Identify which cell holds the provided text, then report its (X, Y) central coordinate. 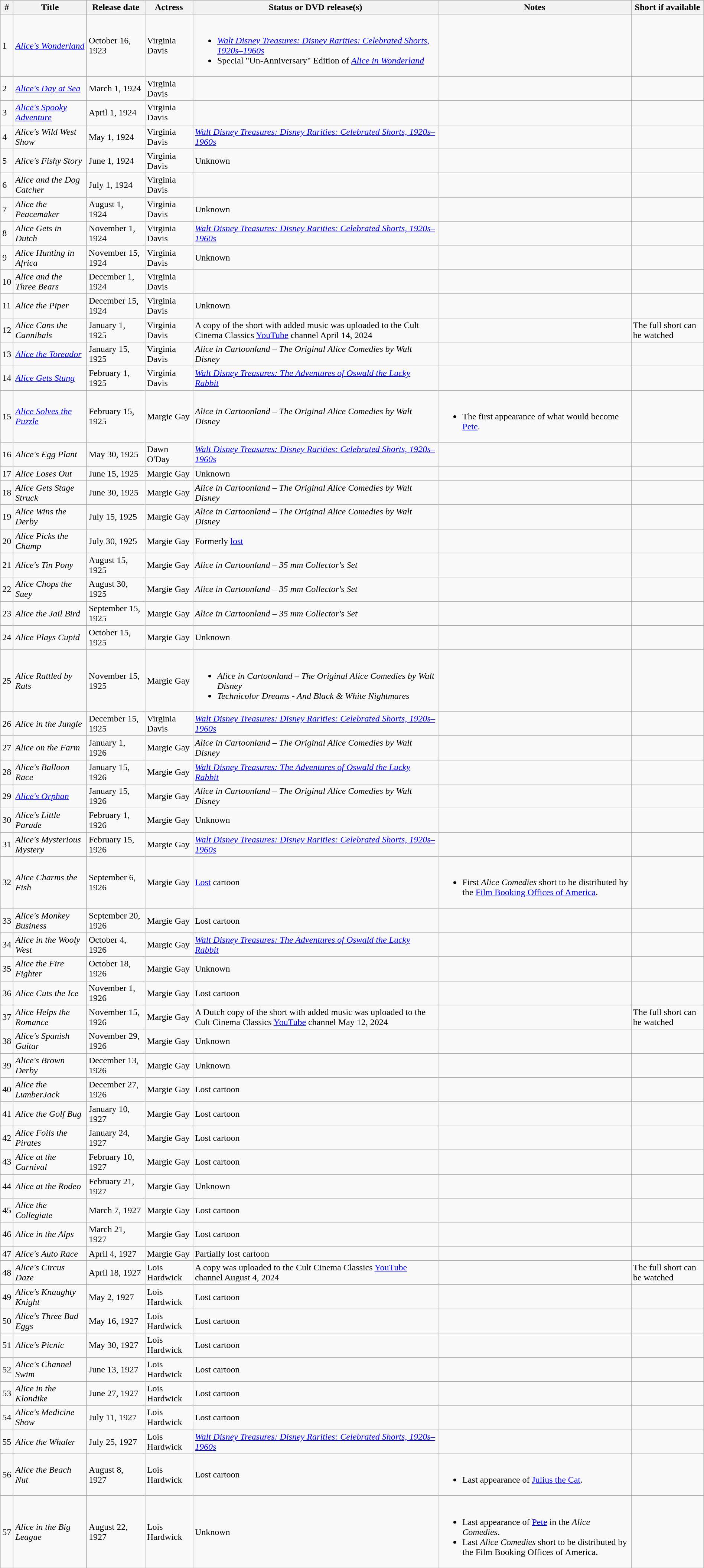
13 (7, 354)
A Dutch copy of the short with added music was uploaded to the Cult Cinema Classics YouTube channel May 12, 2024 (315, 1017)
Alice's Little Parade (50, 820)
44 (7, 1186)
Alice's Tin Pony (50, 565)
Alice Wins the Derby (50, 517)
April 18, 1927 (116, 1273)
28 (7, 772)
February 10, 1927 (116, 1162)
34 (7, 945)
October 16, 1923 (116, 45)
Alice's Mysterious Mystery (50, 845)
Alice at the Carnival (50, 1162)
18 (7, 493)
30 (7, 820)
53 (7, 1393)
Alice's Spooky Adventure (50, 113)
May 2, 1927 (116, 1297)
December 1, 1924 (116, 281)
51 (7, 1345)
Alice the Peacemaker (50, 209)
27 (7, 747)
February 1, 1925 (116, 379)
October 18, 1926 (116, 969)
Alice's Brown Derby (50, 1065)
Alice Foils the Pirates (50, 1138)
July 15, 1925 (116, 517)
20 (7, 541)
Alice's Auto Race (50, 1254)
50 (7, 1321)
Alice's Wild West Show (50, 137)
March 21, 1927 (116, 1234)
March 7, 1927 (116, 1211)
Alice the Piper (50, 306)
November 15, 1925 (116, 681)
41 (7, 1113)
2 (7, 88)
May 30, 1925 (116, 454)
July 11, 1927 (116, 1418)
55 (7, 1441)
Status or DVD release(s) (315, 7)
January 1, 1926 (116, 747)
Alice Plays Cupid (50, 638)
May 16, 1927 (116, 1321)
Alice's Channel Swim (50, 1369)
Alice Gets in Dutch (50, 233)
43 (7, 1162)
February 15, 1926 (116, 845)
June 27, 1927 (116, 1393)
4 (7, 137)
1 (7, 45)
Alice's Fishy Story (50, 161)
Alice the Toreador (50, 354)
15 (7, 416)
38 (7, 1041)
September 6, 1926 (116, 883)
January 24, 1927 (116, 1138)
June 15, 1925 (116, 474)
Alice's Orphan (50, 796)
August 15, 1925 (116, 565)
Alice the Beach Nut (50, 1475)
First Alice Comedies short to be distributed by the Film Booking Offices of America. (535, 883)
December 15, 1925 (116, 724)
October 15, 1925 (116, 638)
31 (7, 845)
# (7, 7)
August 30, 1925 (116, 589)
35 (7, 969)
6 (7, 185)
45 (7, 1211)
Alice and the Dog Catcher (50, 185)
32 (7, 883)
April 4, 1927 (116, 1254)
Alice in the Jungle (50, 724)
Dawn O'Day (169, 454)
57 (7, 1532)
Alice in the Wooly West (50, 945)
Alice's Circus Daze (50, 1273)
July 1, 1924 (116, 185)
26 (7, 724)
May 1, 1924 (116, 137)
29 (7, 796)
21 (7, 565)
14 (7, 379)
Alice Gets Stage Struck (50, 493)
Walt Disney Treasures: Disney Rarities: Celebrated Shorts, 1920s–1960sSpecial "Un-Anniversary" Edition of Alice in Wonderland (315, 45)
Alice's Medicine Show (50, 1418)
June 13, 1927 (116, 1369)
Release date (116, 7)
24 (7, 638)
39 (7, 1065)
January 1, 1925 (116, 330)
January 10, 1927 (116, 1113)
September 20, 1926 (116, 920)
46 (7, 1234)
Alice Solves the Puzzle (50, 416)
Alice's Egg Plant (50, 454)
40 (7, 1090)
January 15, 1925 (116, 354)
May 30, 1927 (116, 1345)
Short if available (668, 7)
Notes (535, 7)
Alice Chops the Suey (50, 589)
November 1, 1926 (116, 993)
Alice's Spanish Guitar (50, 1041)
August 8, 1927 (116, 1475)
Alice's Day at Sea (50, 88)
5 (7, 161)
9 (7, 258)
25 (7, 681)
September 15, 1925 (116, 613)
July 25, 1927 (116, 1441)
48 (7, 1273)
Alice Rattled by Rats (50, 681)
17 (7, 474)
Alice the Jail Bird (50, 613)
November 1, 1924 (116, 233)
Alice Cans the Cannibals (50, 330)
47 (7, 1254)
Alice in the Big League (50, 1532)
Alice in the Alps (50, 1234)
Actress (169, 7)
August 1, 1924 (116, 209)
Alice's Monkey Business (50, 920)
August 22, 1927 (116, 1532)
56 (7, 1475)
3 (7, 113)
Alice the Whaler (50, 1441)
Alice in the Klondike (50, 1393)
23 (7, 613)
Alice the Golf Bug (50, 1113)
March 1, 1924 (116, 88)
Alice Cuts the Ice (50, 993)
Alice Hunting in Africa (50, 258)
Alice at the Rodeo (50, 1186)
November 15, 1924 (116, 258)
Alice Picks the Champ (50, 541)
16 (7, 454)
42 (7, 1138)
February 15, 1925 (116, 416)
Alice's Picnic (50, 1345)
December 15, 1924 (116, 306)
November 29, 1926 (116, 1041)
December 27, 1926 (116, 1090)
33 (7, 920)
February 21, 1927 (116, 1186)
July 30, 1925 (116, 541)
Alice's Knaughty Knight (50, 1297)
Alice the Fire Fighter (50, 969)
Alice Helps the Romance (50, 1017)
Alice Loses Out (50, 474)
52 (7, 1369)
December 13, 1926 (116, 1065)
11 (7, 306)
Alice the Collegiate (50, 1211)
36 (7, 993)
Alice's Wonderland (50, 45)
April 1, 1924 (116, 113)
The first appearance of what would become Pete. (535, 416)
February 1, 1926 (116, 820)
7 (7, 209)
Alice Gets Stung (50, 379)
Last appearance of Pete in the Alice Comedies.Last Alice Comedies short to be distributed by the Film Booking Offices of America. (535, 1532)
Alice in Cartoonland – The Original Alice Comedies by Walt DisneyTechnicolor Dreams - And Black & White Nightmares (315, 681)
Alice Charms the Fish (50, 883)
Alice's Balloon Race (50, 772)
June 30, 1925 (116, 493)
October 4, 1926 (116, 945)
22 (7, 589)
8 (7, 233)
54 (7, 1418)
10 (7, 281)
Alice's Three Bad Eggs (50, 1321)
Alice the LumberJack (50, 1090)
November 15, 1926 (116, 1017)
37 (7, 1017)
June 1, 1924 (116, 161)
Alice on the Farm (50, 747)
Alice and the Three Bears (50, 281)
19 (7, 517)
A copy of the short with added music was uploaded to the Cult Cinema Classics YouTube channel April 14, 2024 (315, 330)
Formerly lost (315, 541)
A copy was uploaded to the Cult Cinema Classics YouTube channel August 4, 2024 (315, 1273)
49 (7, 1297)
Partially lost cartoon (315, 1254)
Last appearance of Julius the Cat. (535, 1475)
12 (7, 330)
Title (50, 7)
